Determine the [X, Y] coordinate at the center of the cell enclosing the given text.  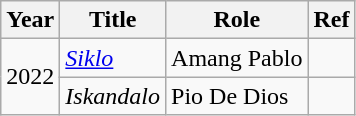
Role [237, 20]
Amang Pablo [237, 58]
Pio De Dios [237, 96]
Year [30, 20]
2022 [30, 77]
Ref [332, 20]
Iskandalo [113, 96]
Siklo [113, 58]
Title [113, 20]
